Locate the cell with the specified text and output its [x, y] center coordinate. 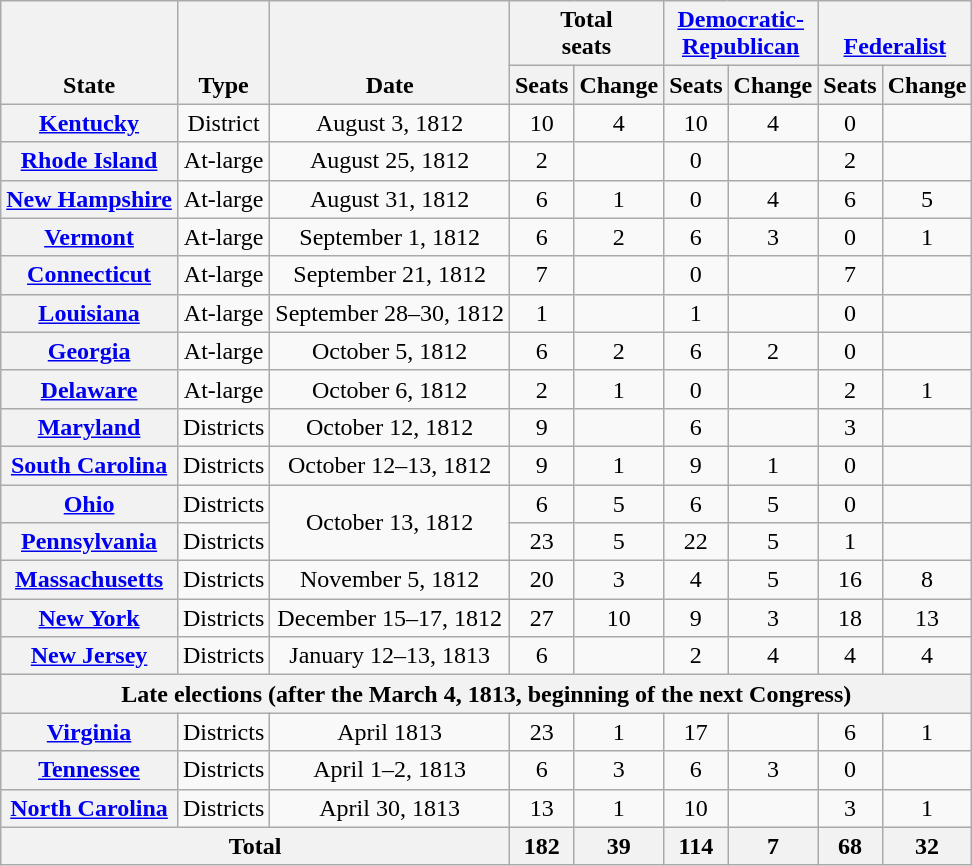
October 12–13, 1812 [390, 465]
Late elections (after the March 4, 1813, beginning of the next Congress) [486, 694]
20 [541, 580]
South Carolina [90, 465]
Virginia [90, 732]
January 12–13, 1813 [390, 656]
New York [90, 618]
September 21, 1812 [390, 275]
Rhode Island [90, 161]
Georgia [90, 351]
Democratic-Republican [741, 34]
Maryland [90, 427]
39 [619, 846]
April 1813 [390, 732]
Vermont [90, 237]
16 [850, 580]
September 28–30, 1812 [390, 313]
New Jersey [90, 656]
April 1–2, 1813 [390, 770]
Type [223, 52]
32 [927, 846]
182 [541, 846]
State [90, 52]
8 [927, 580]
New Hampshire [90, 199]
Ohio [90, 503]
December 15–17, 1812 [390, 618]
August 25, 1812 [390, 161]
Pennsylvania [90, 542]
August 31, 1812 [390, 199]
Massachusetts [90, 580]
Kentucky [90, 123]
68 [850, 846]
Totalseats [586, 34]
Louisiana [90, 313]
17 [696, 732]
Federalist [895, 34]
Tennessee [90, 770]
114 [696, 846]
Delaware [90, 389]
Total [256, 846]
September 1, 1812 [390, 237]
North Carolina [90, 808]
April 30, 1813 [390, 808]
October 12, 1812 [390, 427]
October 13, 1812 [390, 522]
27 [541, 618]
October 6, 1812 [390, 389]
October 5, 1812 [390, 351]
Date [390, 52]
August 3, 1812 [390, 123]
22 [696, 542]
District [223, 123]
November 5, 1812 [390, 580]
Connecticut [90, 275]
18 [850, 618]
